Scan for the cell matching the given text and deliver its (x, y) coordinate at center. 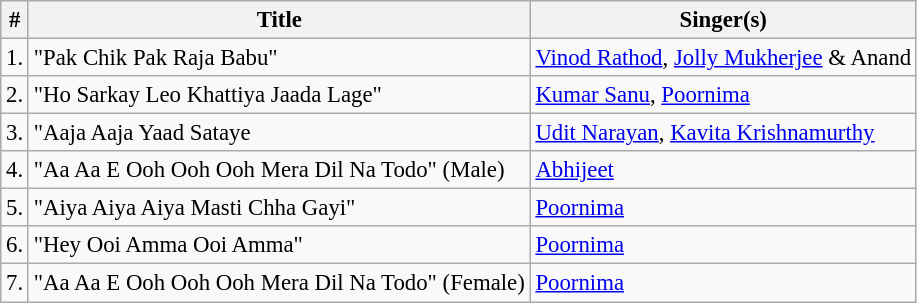
Kumar Sanu, Poornima (723, 95)
Vinod Rathod, Jolly Mukherjee & Anand (723, 58)
1. (15, 58)
5. (15, 208)
Abhijeet (723, 170)
2. (15, 95)
"Aaja Aaja Yaad Sataye (279, 133)
# (15, 20)
7. (15, 283)
"Hey Ooi Amma Ooi Amma" (279, 245)
"Ho Sarkay Leo Khattiya Jaada Lage" (279, 95)
Singer(s) (723, 20)
"Aa Aa E Ooh Ooh Ooh Mera Dil Na Todo" (Male) (279, 170)
6. (15, 245)
"Aa Aa E Ooh Ooh Ooh Mera Dil Na Todo" (Female) (279, 283)
"Aiya Aiya Aiya Masti Chha Gayi" (279, 208)
Title (279, 20)
"Pak Chik Pak Raja Babu" (279, 58)
4. (15, 170)
Udit Narayan, Kavita Krishnamurthy (723, 133)
3. (15, 133)
